Extract the [x, y] coordinate from the center of the cell holding the provided text.  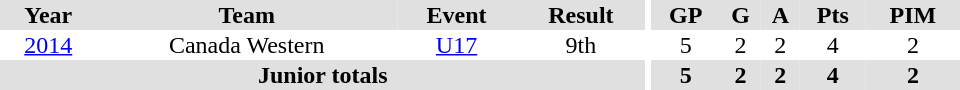
Team [247, 15]
G [740, 15]
Junior totals [323, 75]
Canada Western [247, 45]
9th [580, 45]
GP [686, 15]
Result [580, 15]
Year [48, 15]
U17 [456, 45]
2014 [48, 45]
Event [456, 15]
Pts [833, 15]
A [780, 15]
PIM [913, 15]
